Capture the cell that displays the provided text and extract its (x, y) central coordinate. 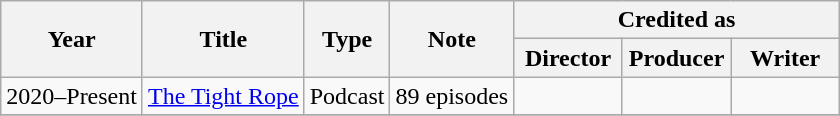
Podcast (347, 96)
2020–Present (72, 96)
Type (347, 39)
Producer (676, 58)
Writer (786, 58)
89 episodes (452, 96)
Director (568, 58)
Year (72, 39)
Note (452, 39)
The Tight Rope (223, 96)
Credited as (677, 20)
Title (223, 39)
